Identify which cell holds the provided text, then report its (X, Y) central coordinate. 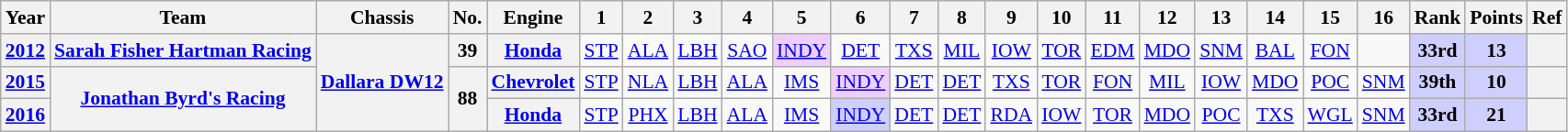
12 (1167, 17)
Chevrolet (533, 82)
16 (1384, 17)
7 (914, 17)
14 (1276, 17)
2 (648, 17)
No. (468, 17)
PHX (648, 115)
2012 (26, 50)
5 (801, 17)
39 (468, 50)
39th (1437, 82)
6 (860, 17)
15 (1331, 17)
Sarah Fisher Hartman Racing (183, 50)
2015 (26, 82)
2016 (26, 115)
WGL (1331, 115)
88 (468, 99)
8 (961, 17)
EDM (1112, 50)
1 (601, 17)
9 (1011, 17)
Year (26, 17)
NLA (648, 82)
3 (697, 17)
Rank (1437, 17)
Team (183, 17)
RDA (1011, 115)
11 (1112, 17)
21 (1496, 115)
BAL (1276, 50)
Chassis (382, 17)
Dallara DW12 (382, 82)
Ref (1547, 17)
Jonathan Byrd's Racing (183, 99)
4 (747, 17)
Engine (533, 17)
Points (1496, 17)
SAO (747, 50)
